Find where the given text appears and provide that cell's center as [X, Y] coordinate. 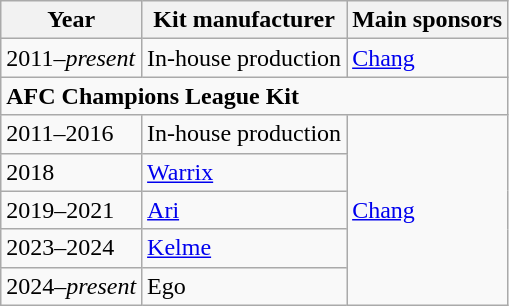
Kelme [244, 248]
Kit manufacturer [244, 20]
AFC Champions League Kit [254, 96]
Ari [244, 210]
2024–present [72, 286]
2023–2024 [72, 248]
Main sponsors [428, 20]
Year [72, 20]
2011–2016 [72, 134]
2018 [72, 172]
Ego [244, 286]
2019–2021 [72, 210]
2011–present [72, 58]
Warrix [244, 172]
